From the cell containing the given text, extract its center point as [x, y] coordinate. 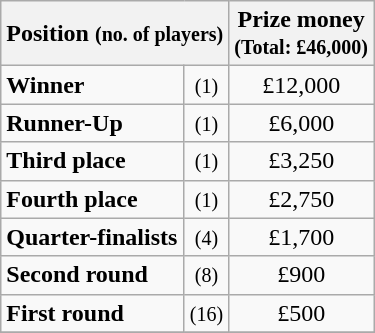
£12,000 [302, 85]
(8) [206, 275]
Prize money(Total: £46,000) [302, 34]
Fourth place [92, 199]
£900 [302, 275]
£2,750 [302, 199]
First round [92, 313]
Third place [92, 161]
£6,000 [302, 123]
Position (no. of players) [115, 34]
Winner [92, 85]
£1,700 [302, 237]
Runner-Up [92, 123]
£500 [302, 313]
£3,250 [302, 161]
(4) [206, 237]
(16) [206, 313]
Quarter-finalists [92, 237]
Second round [92, 275]
